From the cell containing the given text, extract its center point as (X, Y) coordinate. 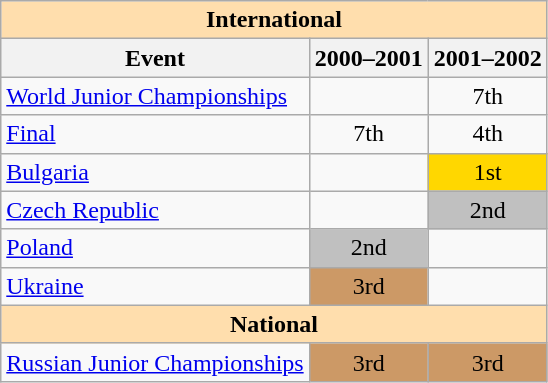
4th (488, 134)
Czech Republic (155, 210)
Ukraine (155, 286)
Poland (155, 248)
2000–2001 (368, 58)
International (274, 20)
2001–2002 (488, 58)
Russian Junior Championships (155, 362)
Final (155, 134)
1st (488, 172)
Bulgaria (155, 172)
Event (155, 58)
World Junior Championships (155, 96)
National (274, 324)
